Return [X, Y] of the center of cell containing provided text 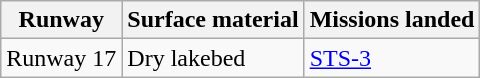
Missions landed [392, 20]
Dry lakebed [213, 58]
Runway [62, 20]
Surface material [213, 20]
Runway 17 [62, 58]
STS-3 [392, 58]
